Extract the [X, Y] coordinate from the center of the cell holding the provided text.  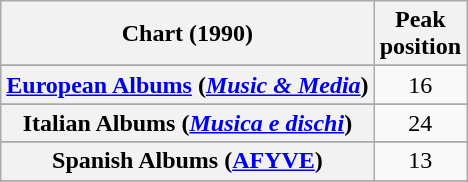
16 [420, 85]
European Albums (Music & Media) [188, 85]
Spanish Albums (AFYVE) [188, 161]
Chart (1990) [188, 34]
13 [420, 161]
Italian Albums (Musica e dischi) [188, 123]
24 [420, 123]
Peak position [420, 34]
